For the text-containing cell, return its midpoint in (x, y) coordinate format. 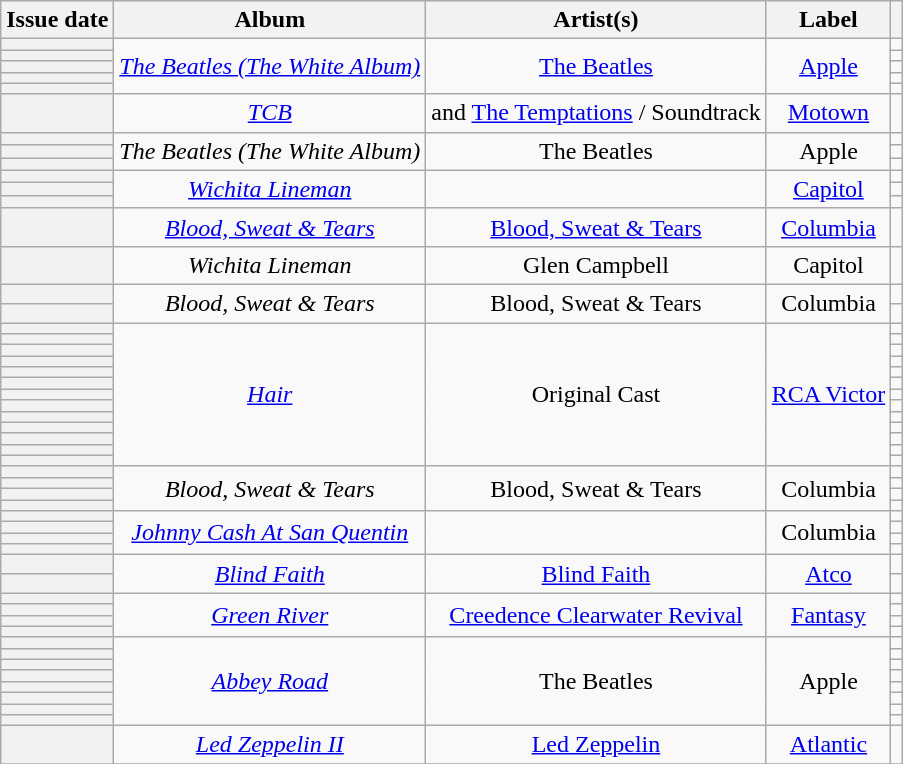
TCB (270, 113)
Original Cast (596, 394)
Green River (270, 615)
Atco (828, 574)
Label (828, 20)
Hair (270, 394)
and The Temptations / Soundtrack (596, 113)
Johnny Cash At San Quentin (270, 533)
Artist(s) (596, 20)
Glen Campbell (596, 265)
RCA Victor (828, 394)
Issue date (58, 20)
Led Zeppelin (596, 745)
Creedence Clearwater Revival (596, 615)
Abbey Road (270, 681)
Fantasy (828, 615)
Album (270, 20)
Atlantic (828, 745)
Motown (828, 113)
Led Zeppelin II (270, 745)
